Output the (x, y) coordinate of the center of the cell containing the given text.  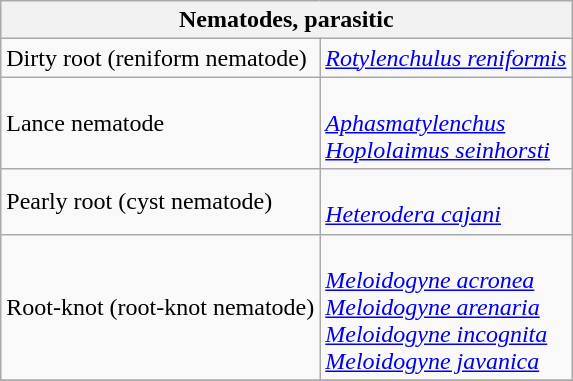
Rotylenchulus reniformis (446, 58)
Heterodera cajani (446, 202)
Root-knot (root-knot nematode) (160, 307)
Lance nematode (160, 123)
Dirty root (reniform nematode) (160, 58)
Pearly root (cyst nematode) (160, 202)
Aphasmatylenchus Hoplolaimus seinhorsti (446, 123)
Meloidogyne acronea Meloidogyne arenaria Meloidogyne incognita Meloidogyne javanica (446, 307)
Nematodes, parasitic (286, 20)
